Identify which cell holds the provided text, then report its [X, Y] central coordinate. 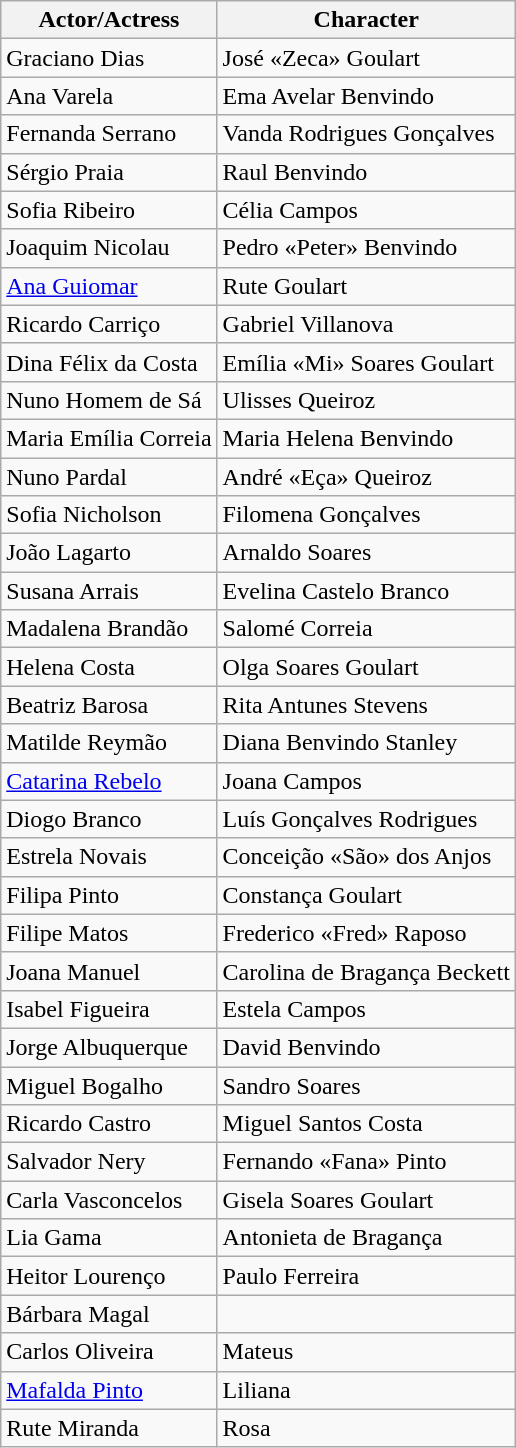
Sofia Ribeiro [109, 210]
Carolina de Bragança Beckett [366, 971]
Mafalda Pinto [109, 1390]
André «Eça» Queiroz [366, 477]
Rute Miranda [109, 1428]
Vanda Rodrigues Gonçalves [366, 134]
Gisela Soares Goulart [366, 1200]
Mateus [366, 1352]
Estrela Novais [109, 857]
Heitor Lourenço [109, 1276]
Sérgio Praia [109, 172]
José «Zeca» Goulart [366, 58]
Emília «Mi» Soares Goulart [366, 362]
Jorge Albuquerque [109, 1047]
Sofia Nicholson [109, 515]
Arnaldo Soares [366, 553]
Ema Avelar Benvindo [366, 96]
Célia Campos [366, 210]
Frederico «Fred» Raposo [366, 933]
Beatriz Barosa [109, 705]
Ricardo Castro [109, 1124]
Filipa Pinto [109, 895]
Gabriel Villanova [366, 324]
Conceição «São» dos Anjos [366, 857]
Fernanda Serrano [109, 134]
Olga Soares Goulart [366, 667]
Ana Guiomar [109, 286]
Maria Helena Benvindo [366, 438]
Estela Campos [366, 1009]
Nuno Homem de Sá [109, 400]
Raul Benvindo [366, 172]
Diogo Branco [109, 819]
Salomé Correia [366, 629]
Isabel Figueira [109, 1009]
Joaquim Nicolau [109, 248]
Ana Varela [109, 96]
Rita Antunes Stevens [366, 705]
Diana Benvindo Stanley [366, 743]
Catarina Rebelo [109, 781]
Miguel Bogalho [109, 1085]
Constança Goulart [366, 895]
Filomena Gonçalves [366, 515]
Lia Gama [109, 1238]
Liliana [366, 1390]
Bárbara Magal [109, 1314]
Carla Vasconcelos [109, 1200]
Antonieta de Bragança [366, 1238]
Ricardo Carriço [109, 324]
Nuno Pardal [109, 477]
Madalena Brandão [109, 629]
Paulo Ferreira [366, 1276]
Character [366, 20]
Pedro «Peter» Benvindo [366, 248]
Fernando «Fana» Pinto [366, 1162]
Carlos Oliveira [109, 1352]
David Benvindo [366, 1047]
Joana Campos [366, 781]
Joana Manuel [109, 971]
Susana Arrais [109, 591]
Rute Goulart [366, 286]
Graciano Dias [109, 58]
Luís Gonçalves Rodrigues [366, 819]
João Lagarto [109, 553]
Dina Félix da Costa [109, 362]
Salvador Nery [109, 1162]
Evelina Castelo Branco [366, 591]
Miguel Santos Costa [366, 1124]
Matilde Reymão [109, 743]
Helena Costa [109, 667]
Rosa [366, 1428]
Sandro Soares [366, 1085]
Maria Emília Correia [109, 438]
Ulisses Queiroz [366, 400]
Filipe Matos [109, 933]
Actor/Actress [109, 20]
